Locate the cell with the specified text and output its (x, y) center coordinate. 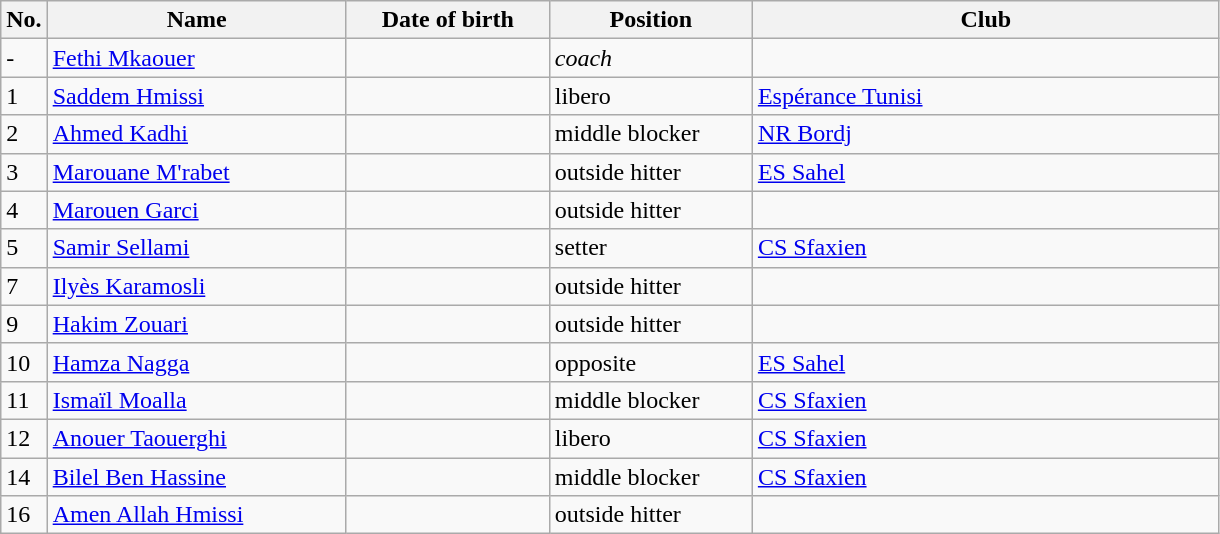
Club (986, 20)
- (24, 58)
14 (24, 477)
Samir Sellami (196, 248)
Hakim Zouari (196, 324)
setter (650, 248)
1 (24, 96)
Marouane M'rabet (196, 172)
Name (196, 20)
11 (24, 400)
coach (650, 58)
Position (650, 20)
NR Bordj (986, 134)
Espérance Tunisi (986, 96)
2 (24, 134)
Ismaïl Moalla (196, 400)
Bilel Ben Hassine (196, 477)
Anouer Taouerghi (196, 438)
Fethi Mkaouer (196, 58)
9 (24, 324)
4 (24, 210)
5 (24, 248)
No. (24, 20)
Date of birth (448, 20)
Marouen Garci (196, 210)
Hamza Nagga (196, 362)
Ahmed Kadhi (196, 134)
Amen Allah Hmissi (196, 515)
7 (24, 286)
3 (24, 172)
Saddem Hmissi (196, 96)
opposite (650, 362)
12 (24, 438)
Ilyès Karamosli (196, 286)
10 (24, 362)
16 (24, 515)
